Extract the [X, Y] coordinate from the center of the cell holding the provided text.  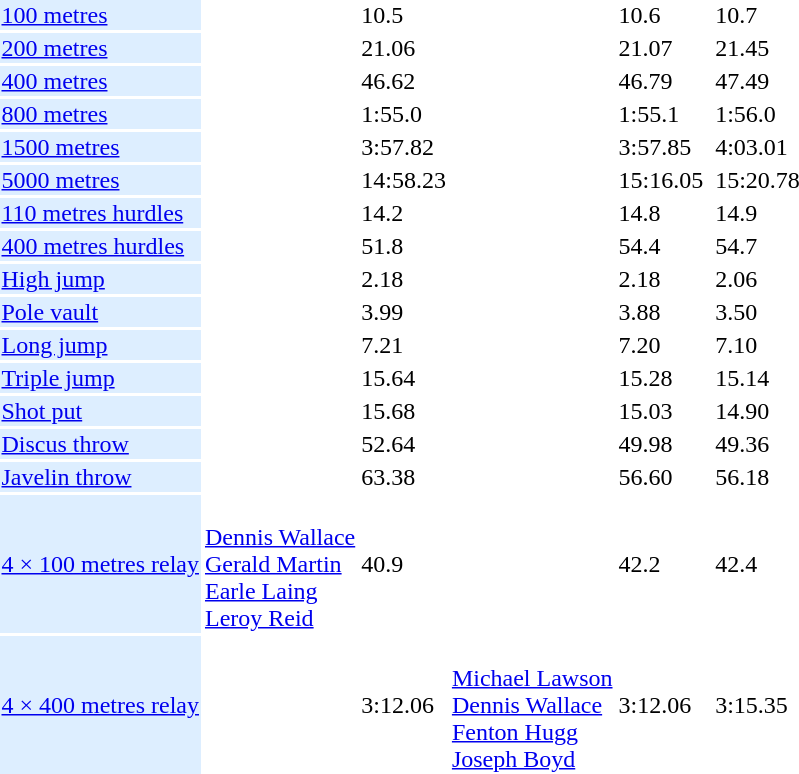
7.21 [404, 345]
63.38 [404, 477]
46.79 [661, 81]
15:16.05 [661, 180]
4 × 400 metres relay [100, 705]
15.64 [404, 378]
Triple jump [100, 378]
Pole vault [100, 312]
Dennis Wallace Gerald Martin Earle Laing Leroy Reid [280, 564]
4 × 100 metres relay [100, 564]
3:57.82 [404, 147]
56.60 [661, 477]
14.8 [661, 213]
400 metres [100, 81]
High jump [100, 279]
1:55.0 [404, 114]
10.6 [661, 15]
7.20 [661, 345]
1500 metres [100, 147]
3.99 [404, 312]
5000 metres [100, 180]
54.4 [661, 246]
21.07 [661, 48]
3.88 [661, 312]
3:57.85 [661, 147]
800 metres [100, 114]
Discus throw [100, 444]
49.98 [661, 444]
46.62 [404, 81]
Michael Lawson Dennis Wallace Fenton Hugg Joseph Boyd [532, 705]
110 metres hurdles [100, 213]
15.68 [404, 411]
Long jump [100, 345]
15.03 [661, 411]
51.8 [404, 246]
42.2 [661, 564]
200 metres [100, 48]
14.2 [404, 213]
1:55.1 [661, 114]
15.28 [661, 378]
Shot put [100, 411]
21.06 [404, 48]
Javelin throw [100, 477]
100 metres [100, 15]
400 metres hurdles [100, 246]
10.5 [404, 15]
52.64 [404, 444]
40.9 [404, 564]
14:58.23 [404, 180]
